Determine the (x, y) coordinate at the center of the cell enclosing the given text.  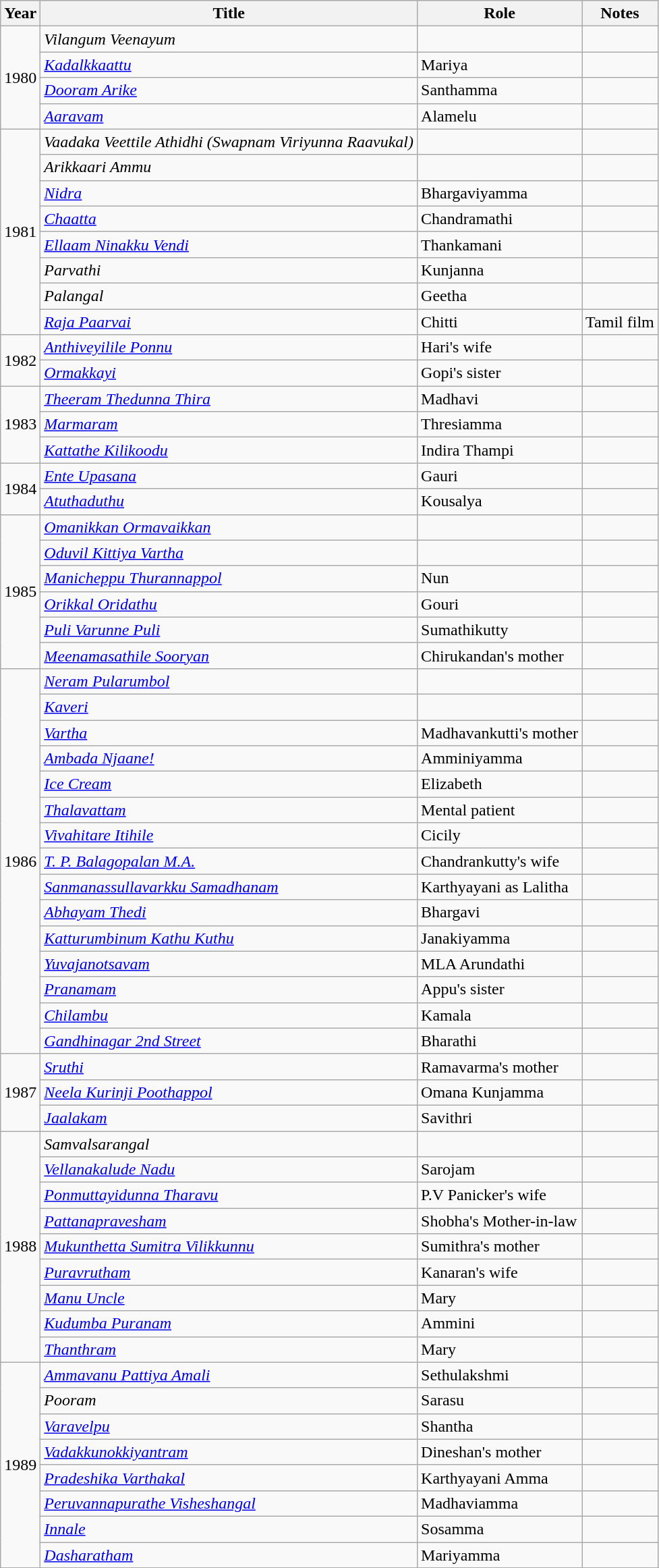
Vilangum Veenayum (229, 39)
1984 (20, 489)
Bharathi (500, 1041)
Kattathe Kilikoodu (229, 450)
Ponmuttayidunna Tharavu (229, 1195)
P.V Panicker's wife (500, 1195)
Sruthi (229, 1066)
Gauri (500, 476)
Kamala (500, 1015)
Thanthram (229, 1349)
Pooram (229, 1401)
Shobha's Mother-in-law (500, 1221)
Raja Paarvai (229, 322)
Kaveri (229, 707)
Year (20, 13)
Madhavankutti's mother (500, 732)
Karthyayani Amma (500, 1478)
Sanmanassullavarkku Samadhanam (229, 887)
Ramavarma's mother (500, 1066)
Jaalakam (229, 1118)
Dooram Arike (229, 90)
Omanikkan Ormavaikkan (229, 527)
Nun (500, 578)
Gandhinagar 2nd Street (229, 1041)
Elizabeth (500, 784)
Vaadaka Veettile Athidhi (Swapnam Viriyunna Raavukal) (229, 142)
Gopi's sister (500, 373)
Ammavanu Pattiya Amali (229, 1375)
Amminiyamma (500, 759)
Sethulakshmi (500, 1375)
Palangal (229, 296)
Chitti (500, 322)
Varavelpu (229, 1426)
1985 (20, 591)
Hari's wife (500, 348)
Alamelu (500, 116)
Oduvil Kittiya Vartha (229, 553)
Mental patient (500, 810)
Aaravam (229, 116)
Mukunthetta Sumitra Vilikkunnu (229, 1247)
Neela Kurinji Poothappol (229, 1092)
Ice Cream (229, 784)
Kunjanna (500, 270)
Chandramathi (500, 219)
Bhargavi (500, 913)
Madhaviamma (500, 1503)
Geetha (500, 296)
Dineshan's mother (500, 1452)
Innale (229, 1529)
Karthyayani as Lalitha (500, 887)
Yuvajanotsavam (229, 964)
Ente Upasana (229, 476)
Title (229, 13)
Ellaam Ninakku Vendi (229, 244)
Kudumba Puranam (229, 1324)
1988 (20, 1247)
1986 (20, 861)
Samvalsarangal (229, 1144)
T. P. Balagopalan M.A. (229, 861)
Sarasu (500, 1401)
Orikkal Oridathu (229, 604)
Appu's sister (500, 990)
Chandrankutty's wife (500, 861)
Kanaran's wife (500, 1272)
Ammini (500, 1324)
Kadalkkaattu (229, 65)
Sosamma (500, 1529)
Savithri (500, 1118)
Anthiveyilile Ponnu (229, 348)
Manicheppu Thurannappol (229, 578)
Sarojam (500, 1170)
Parvathi (229, 270)
Omana Kunjamma (500, 1092)
Chirukandan's mother (500, 655)
1989 (20, 1465)
1983 (20, 425)
Madhavi (500, 399)
Theeram Thedunna Thira (229, 399)
Arikkaari Ammu (229, 167)
MLA Arundathi (500, 964)
Thalavattam (229, 810)
Tamil film (621, 322)
Pattanapravesham (229, 1221)
Janakiyamma (500, 938)
Vellanakalude Nadu (229, 1170)
Indira Thampi (500, 450)
Puli Varunne Puli (229, 630)
1980 (20, 78)
1987 (20, 1092)
Peruvannapurathe Visheshangal (229, 1503)
Chaatta (229, 219)
Notes (621, 13)
Role (500, 13)
Vadakkunokkiyantram (229, 1452)
Santhamma (500, 90)
Atuthaduthu (229, 502)
Dasharatham (229, 1555)
1982 (20, 360)
Bhargaviyamma (500, 193)
Mariyamma (500, 1555)
Manu Uncle (229, 1298)
Thankamani (500, 244)
Vivahitare Itihile (229, 836)
Ambada Njaane! (229, 759)
Nidra (229, 193)
Shantha (500, 1426)
Katturumbinum Kathu Kuthu (229, 938)
Sumathikutty (500, 630)
Abhayam Thedi (229, 913)
Puravrutham (229, 1272)
Pranamam (229, 990)
1981 (20, 232)
Pradeshika Varthakal (229, 1478)
Ormakkayi (229, 373)
Kousalya (500, 502)
Meenamasathile Sooryan (229, 655)
Sumithra's mother (500, 1247)
Thresiamma (500, 425)
Neram Pularumbol (229, 681)
Gouri (500, 604)
Marmaram (229, 425)
Vartha (229, 732)
Cicily (500, 836)
Mariya (500, 65)
Chilambu (229, 1015)
